Detect which cell encompasses the target text, then output its (X, Y) center coordinate. 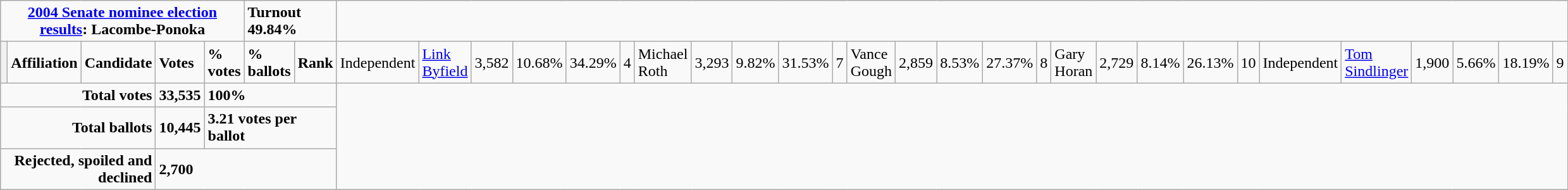
7 (840, 62)
34.29% (593, 62)
Michael Roth (663, 62)
4 (627, 62)
Tom Sindlinger (1376, 62)
2004 Senate nominee election results: Lacombe-Ponoka (123, 22)
Link Byfield (445, 62)
10,445 (180, 128)
9.82% (755, 62)
8.53% (960, 62)
2,859 (916, 62)
3,293 (712, 62)
Rank (315, 62)
3,582 (492, 62)
2,729 (1117, 62)
27.37% (1009, 62)
10 (1249, 62)
18.19% (1526, 62)
% votes (224, 62)
8 (1044, 62)
2,700 (246, 168)
5.66% (1476, 62)
Rejected, spoiled and declined (78, 168)
31.53% (806, 62)
Gary Horan (1074, 62)
Candidate (118, 62)
Total votes (78, 95)
% ballots (269, 62)
100% (271, 95)
8.14% (1160, 62)
Turnout 49.84% (290, 22)
33,535 (180, 95)
9 (1560, 62)
26.13% (1211, 62)
Total ballots (78, 128)
Vance Gough (871, 62)
Affiliation (44, 62)
10.68% (539, 62)
3.21 votes per ballot (271, 128)
Votes (180, 62)
1,900 (1432, 62)
